Search for the cell housing the specified text and yield its (x, y) center coordinate. 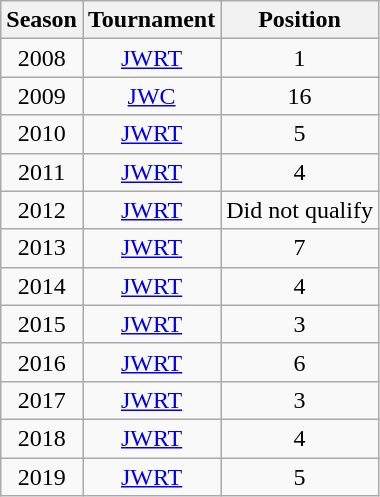
Position (300, 20)
2012 (42, 210)
Tournament (151, 20)
Season (42, 20)
Did not qualify (300, 210)
1 (300, 58)
2017 (42, 400)
2009 (42, 96)
2011 (42, 172)
2014 (42, 286)
2010 (42, 134)
2008 (42, 58)
2015 (42, 324)
6 (300, 362)
2018 (42, 438)
16 (300, 96)
JWC (151, 96)
2016 (42, 362)
7 (300, 248)
2013 (42, 248)
2019 (42, 477)
